Search for the cell housing the specified text and yield its (x, y) center coordinate. 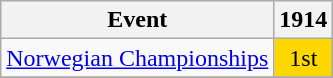
1914 (304, 20)
Event (138, 20)
1st (304, 58)
Norwegian Championships (138, 58)
